For the text-containing cell, return its midpoint in [x, y] coordinate format. 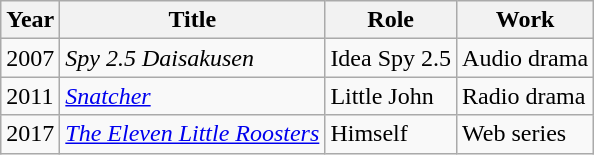
2017 [30, 134]
Snatcher [192, 96]
Work [526, 20]
2011 [30, 96]
Web series [526, 134]
The Eleven Little Roosters [192, 134]
Title [192, 20]
2007 [30, 58]
Little John [391, 96]
Spy 2.5 Daisakusen [192, 58]
Year [30, 20]
Idea Spy 2.5 [391, 58]
Role [391, 20]
Audio drama [526, 58]
Radio drama [526, 96]
Himself [391, 134]
